Search for the cell housing the specified text and yield its (x, y) center coordinate. 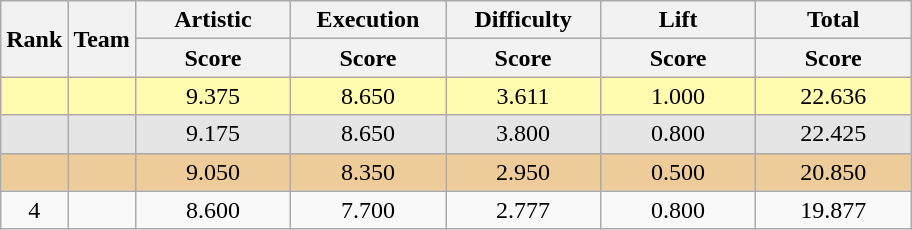
3.800 (524, 134)
20.850 (834, 172)
0.500 (678, 172)
Team (102, 39)
19.877 (834, 210)
2.777 (524, 210)
Rank (34, 39)
Lift (678, 20)
7.700 (368, 210)
2.950 (524, 172)
3.611 (524, 96)
9.050 (212, 172)
1.000 (678, 96)
Execution (368, 20)
9.175 (212, 134)
4 (34, 210)
Difficulty (524, 20)
9.375 (212, 96)
8.600 (212, 210)
22.636 (834, 96)
22.425 (834, 134)
Artistic (212, 20)
8.350 (368, 172)
Total (834, 20)
